Locate the cell with the specified text and output its (x, y) center coordinate. 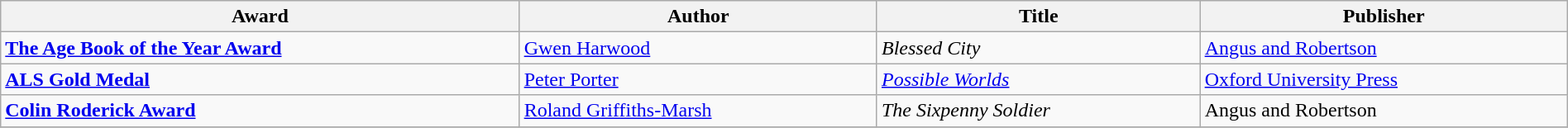
Author (698, 17)
ALS Gold Medal (260, 79)
Title (1039, 17)
Peter Porter (698, 79)
Award (260, 17)
The Sixpenny Soldier (1039, 111)
Roland Griffiths-Marsh (698, 111)
The Age Book of the Year Award (260, 48)
Oxford University Press (1384, 79)
Colin Roderick Award (260, 111)
Publisher (1384, 17)
Possible Worlds (1039, 79)
Blessed City (1039, 48)
Gwen Harwood (698, 48)
